Detect which cell encompasses the target text, then output its [x, y] center coordinate. 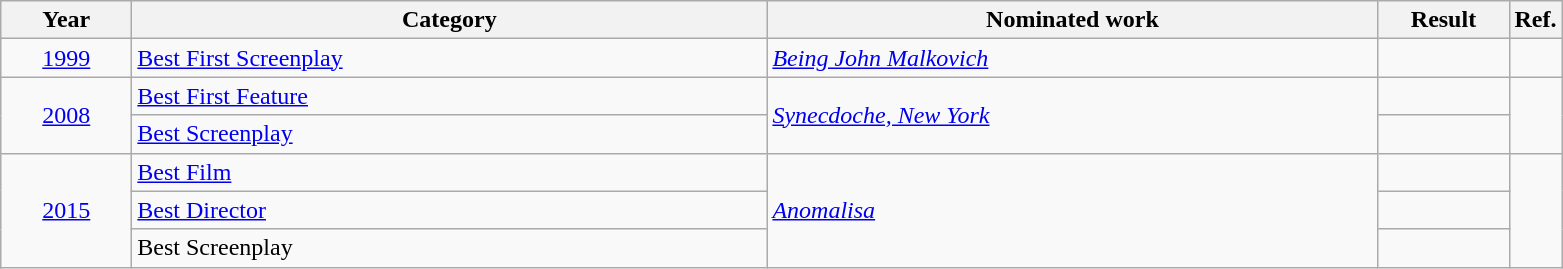
Best First Screenplay [450, 58]
Ref. [1536, 20]
Category [450, 20]
Best First Feature [450, 96]
Nominated work [1072, 20]
Result [1444, 20]
Being John Malkovich [1072, 58]
2015 [66, 210]
2008 [66, 115]
Best Film [450, 172]
1999 [66, 58]
Anomalisa [1072, 210]
Synecdoche, New York [1072, 115]
Best Director [450, 210]
Year [66, 20]
